Detect which cell encompasses the target text, then output its (x, y) center coordinate. 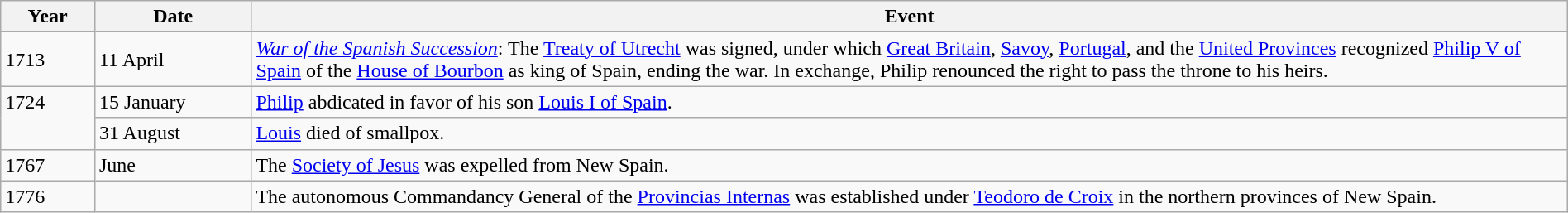
June (172, 165)
1724 (48, 118)
15 January (172, 102)
The Society of Jesus was expelled from New Spain. (910, 165)
1776 (48, 196)
11 April (172, 60)
Event (910, 17)
Year (48, 17)
1713 (48, 60)
31 August (172, 133)
1767 (48, 165)
Philip abdicated in favor of his son Louis I of Spain. (910, 102)
The autonomous Commandancy General of the Provincias Internas was established under Teodoro de Croix in the northern provinces of New Spain. (910, 196)
Date (172, 17)
Louis died of smallpox. (910, 133)
